Return [x, y] of the center of cell containing provided text 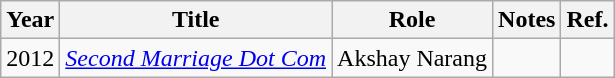
Second Marriage Dot Com [196, 58]
Akshay Narang [412, 58]
Year [30, 20]
2012 [30, 58]
Role [412, 20]
Ref. [588, 20]
Notes [527, 20]
Title [196, 20]
